From the cell containing the given text, extract its center point as (x, y) coordinate. 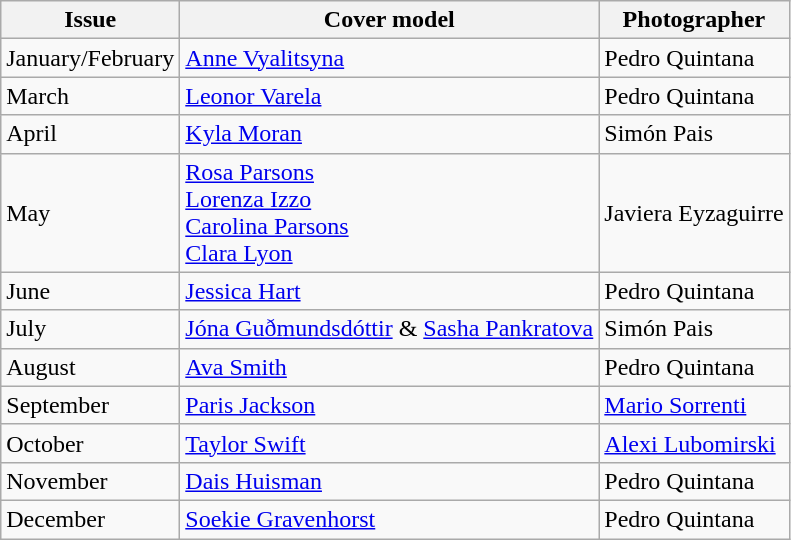
Dais Huisman (390, 481)
Mario Sorrenti (694, 405)
March (90, 96)
September (90, 405)
Taylor Swift (390, 443)
Jessica Hart (390, 291)
Leonor Varela (390, 96)
Ava Smith (390, 367)
December (90, 519)
January/February (90, 58)
August (90, 367)
April (90, 134)
Javiera Eyzaguirre (694, 212)
Jóna Guðmundsdóttir & Sasha Pankratova (390, 329)
Soekie Gravenhorst (390, 519)
Anne Vyalitsyna (390, 58)
Rosa ParsonsLorenza IzzoCarolina ParsonsClara Lyon (390, 212)
May (90, 212)
July (90, 329)
Cover model (390, 20)
Photographer (694, 20)
Kyla Moran (390, 134)
Paris Jackson (390, 405)
November (90, 481)
June (90, 291)
Alexi Lubomirski (694, 443)
Issue (90, 20)
October (90, 443)
